Locate the cell with the specified text and output its (X, Y) center coordinate. 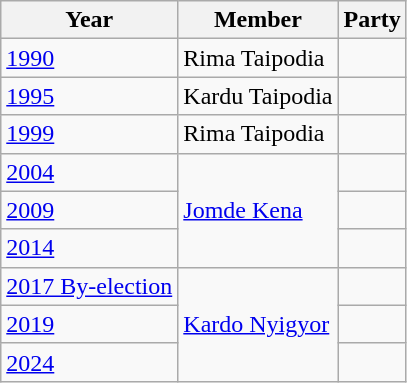
2009 (90, 210)
1995 (90, 96)
Kardo Nyigyor (258, 324)
2019 (90, 324)
2024 (90, 362)
Member (258, 20)
2014 (90, 248)
Kardu Taipodia (258, 96)
2017 By-election (90, 286)
Year (90, 20)
Jomde Kena (258, 210)
2004 (90, 172)
1999 (90, 134)
1990 (90, 58)
Party (372, 20)
